Find where the given text appears and provide that cell's center as [X, Y] coordinate. 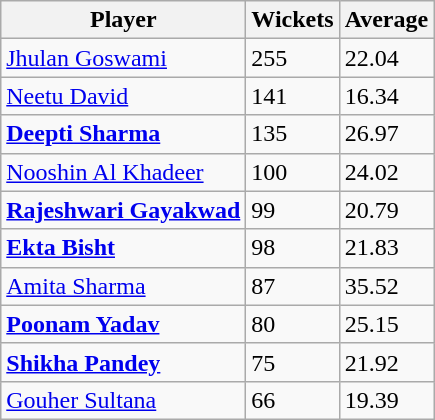
26.97 [386, 134]
22.04 [386, 58]
25.15 [386, 324]
87 [292, 286]
Gouher Sultana [124, 400]
80 [292, 324]
24.02 [386, 172]
Rajeshwari Gayakwad [124, 210]
Ekta Bisht [124, 248]
19.39 [386, 400]
Shikha Pandey [124, 362]
Wickets [292, 20]
100 [292, 172]
255 [292, 58]
Nooshin Al Khadeer [124, 172]
35.52 [386, 286]
75 [292, 362]
Jhulan Goswami [124, 58]
141 [292, 96]
Amita Sharma [124, 286]
99 [292, 210]
135 [292, 134]
Poonam Yadav [124, 324]
Deepti Sharma [124, 134]
Player [124, 20]
20.79 [386, 210]
21.83 [386, 248]
66 [292, 400]
Neetu David [124, 96]
21.92 [386, 362]
16.34 [386, 96]
Average [386, 20]
98 [292, 248]
